From the cell containing the given text, extract its center point as (X, Y) coordinate. 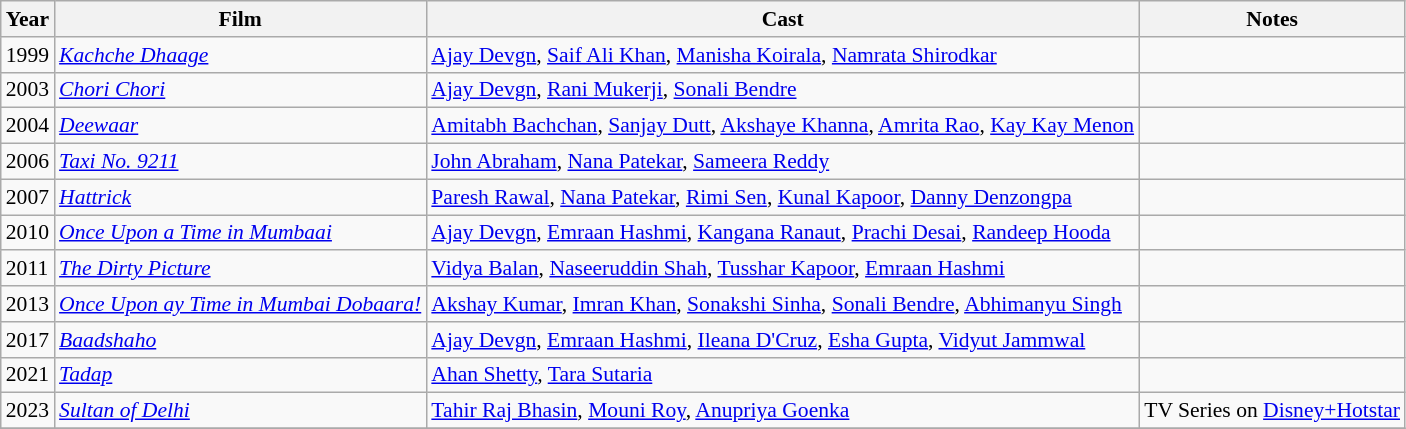
2013 (28, 304)
2010 (28, 233)
Notes (1272, 19)
Once Upon a Time in Mumbaai (240, 233)
Sultan of Delhi (240, 411)
Vidya Balan, Naseeruddin Shah, Tusshar Kapoor, Emraan Hashmi (782, 269)
Once Upon ay Time in Mumbai Dobaara! (240, 304)
Ahan Shetty, Tara Sutaria (782, 375)
2004 (28, 126)
Ajay Devgn, Saif Ali Khan, Manisha Koirala, Namrata Shirodkar (782, 55)
Tahir Raj Bhasin, Mouni Roy, Anupriya Goenka (782, 411)
2006 (28, 162)
2003 (28, 90)
Ajay Devgn, Emraan Hashmi, Kangana Ranaut, Prachi Desai, Randeep Hooda (782, 233)
Akshay Kumar, Imran Khan, Sonakshi Sinha, Sonali Bendre, Abhimanyu Singh (782, 304)
Deewaar (240, 126)
Ajay Devgn, Rani Mukerji, Sonali Bendre (782, 90)
Film (240, 19)
Ajay Devgn, Emraan Hashmi, Ileana D'Cruz, Esha Gupta, Vidyut Jammwal (782, 340)
Hattrick (240, 197)
Kachche Dhaage (240, 55)
Tadap (240, 375)
The Dirty Picture (240, 269)
2021 (28, 375)
1999 (28, 55)
2007 (28, 197)
Year (28, 19)
2011 (28, 269)
Chori Chori (240, 90)
Cast (782, 19)
Paresh Rawal, Nana Patekar, Rimi Sen, Kunal Kapoor, Danny Denzongpa (782, 197)
TV Series on Disney+Hotstar (1272, 411)
Baadshaho (240, 340)
Taxi No. 9211 (240, 162)
2017 (28, 340)
Amitabh Bachchan, Sanjay Dutt, Akshaye Khanna, Amrita Rao, Kay Kay Menon (782, 126)
2023 (28, 411)
John Abraham, Nana Patekar, Sameera Reddy (782, 162)
